Output the (x, y) coordinate of the center of the cell containing the given text.  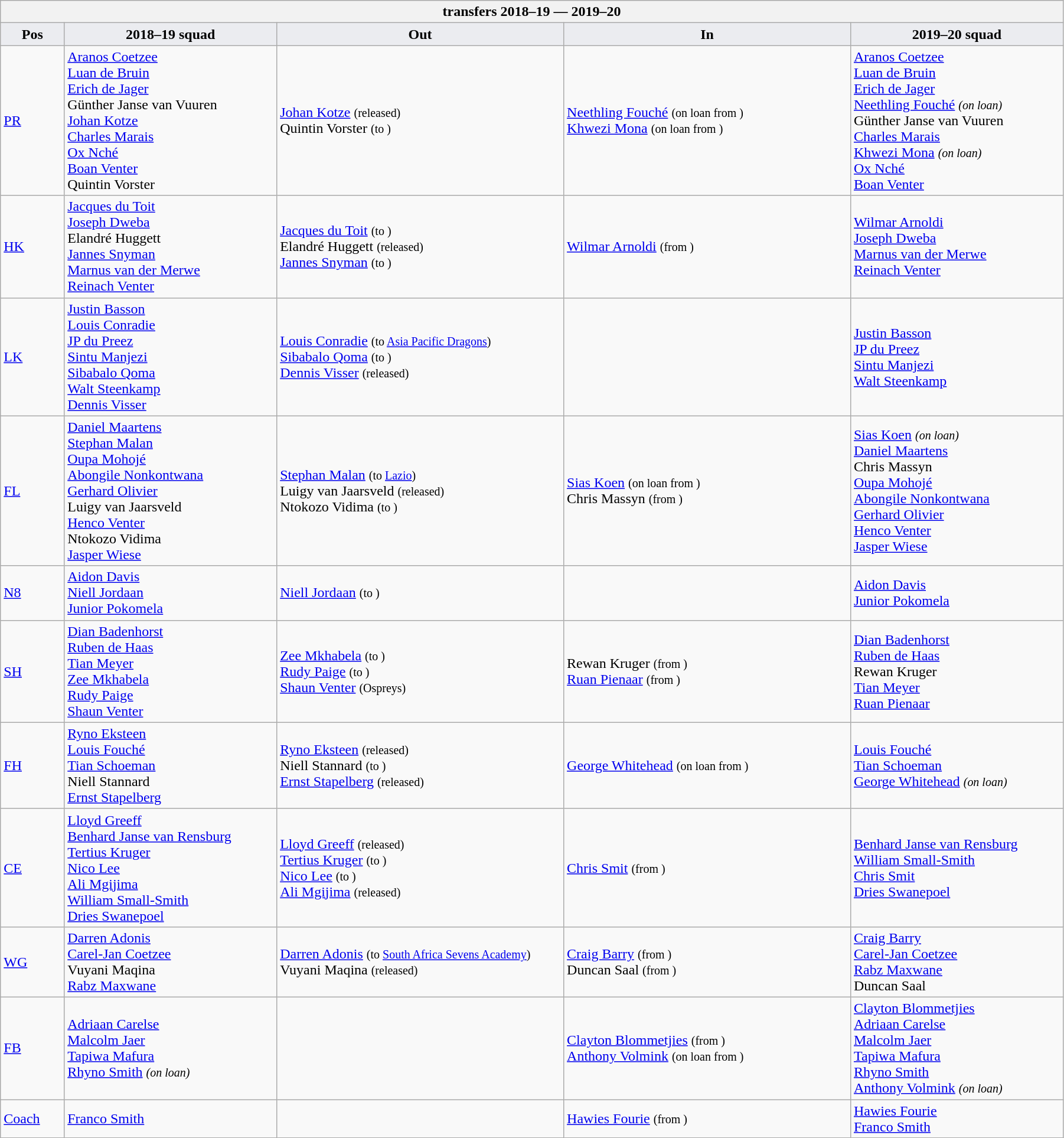
George Whitehead (on loan from ) (707, 765)
Aidon Davis Junior Pokomela (957, 593)
Craig Barry (from ) Duncan Saal (from ) (707, 961)
Sias Koen (on loan from ) Chris Massyn (from ) (707, 491)
Dian Badenhorst Ruben de Haas Tian Meyer Zee Mkhabela Rudy Paige Shaun Venter (171, 671)
Ryno Eksteen Louis Fouché Tian Schoeman Niell Stannard Ernst Stapelberg (171, 765)
Darren Adonis (to South Africa Sevens Academy) Vuyani Maqina (released) (420, 961)
Rewan Kruger (from ) Ruan Pienaar (from ) (707, 671)
Aranos Coetzee Luan de Bruin Erich de Jager Günther Janse van Vuuren Johan Kotze Charles Marais Ox Nché Boan Venter Quintin Vorster (171, 120)
Hawies Fourie (from ) (707, 1119)
Niell Jordaan (to ) (420, 593)
Ryno Eksteen (released) Niell Stannard (to ) Ernst Stapelberg (released) (420, 765)
HK (32, 247)
Aidon Davis Niell Jordaan Junior Pokomela (171, 593)
CE (32, 868)
transfers 2018–19 — 2019–20 (532, 12)
Franco Smith (171, 1119)
Justin Basson Louis Conradie JP du Preez Sintu Manjezi Sibabalo Qoma Walt Steenkamp Dennis Visser (171, 357)
Lloyd Greeff Benhard Janse van Rensburg Tertius Kruger Nico Lee Ali Mgijima William Small-Smith Dries Swanepoel (171, 868)
Lloyd Greeff (released) Tertius Kruger (to ) Nico Lee (to ) Ali Mgijima (released) (420, 868)
FL (32, 491)
2018–19 squad (171, 34)
Justin Basson JP du Preez Sintu Manjezi Walt Steenkamp (957, 357)
Out (420, 34)
Dian Badenhorst Ruben de Haas Rewan Kruger Tian Meyer Ruan Pienaar (957, 671)
Hawies Fourie Franco Smith (957, 1119)
Louis Fouché Tian Schoeman George Whitehead (on loan) (957, 765)
Clayton Blommetjies (from ) Anthony Volmink (on loan from ) (707, 1048)
Adriaan Carelse Malcolm Jaer Tapiwa Mafura Rhyno Smith (on loan) (171, 1048)
Jacques du Toit Joseph Dweba Elandré Huggett Jannes Snyman Marnus van der Merwe Reinach Venter (171, 247)
Clayton Blommetjies Adriaan Carelse Malcolm Jaer Tapiwa Mafura Rhyno Smith Anthony Volmink (on loan) (957, 1048)
Wilmar Arnoldi Joseph Dweba Marnus van der Merwe Reinach Venter (957, 247)
PR (32, 120)
Louis Conradie (to Asia Pacific Dragons) Sibabalo Qoma (to ) Dennis Visser (released) (420, 357)
SH (32, 671)
FB (32, 1048)
Stephan Malan (to Lazio) Luigy van Jaarsveld (released) Ntokozo Vidima (to ) (420, 491)
Neethling Fouché (on loan from ) Khwezi Mona (on loan from ) (707, 120)
Coach (32, 1119)
Johan Kotze (released) Quintin Vorster (to ) (420, 120)
Jacques du Toit (to ) Elandré Huggett (released) Jannes Snyman (to ) (420, 247)
In (707, 34)
N8 (32, 593)
Daniel Maartens Stephan Malan Oupa Mohojé Abongile Nonkontwana Gerhard Olivier Luigy van Jaarsveld Henco Venter Ntokozo Vidima Jasper Wiese (171, 491)
Craig Barry Carel-Jan Coetzee Rabz Maxwane Duncan Saal (957, 961)
Zee Mkhabela (to ) Rudy Paige (to ) Shaun Venter (Ospreys) (420, 671)
Darren Adonis Carel-Jan Coetzee Vuyani Maqina Rabz Maxwane (171, 961)
Benhard Janse van Rensburg William Small-Smith Chris Smit Dries Swanepoel (957, 868)
Wilmar Arnoldi (from ) (707, 247)
Chris Smit (from ) (707, 868)
FH (32, 765)
Sias Koen (on loan) Daniel Maartens Chris Massyn Oupa Mohojé Abongile Nonkontwana Gerhard Olivier Henco Venter Jasper Wiese (957, 491)
WG (32, 961)
Pos (32, 34)
2019–20 squad (957, 34)
LK (32, 357)
